Locate the cell with the specified text and output its (x, y) center coordinate. 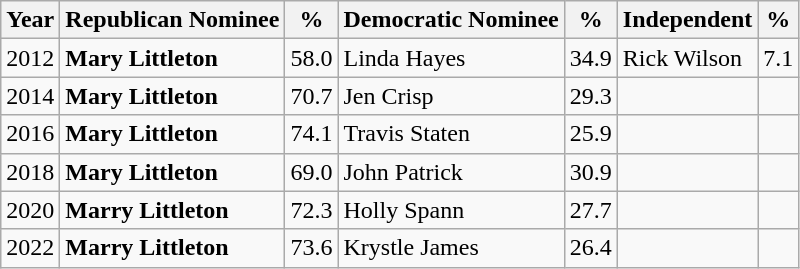
7.1 (778, 58)
26.4 (590, 248)
58.0 (312, 58)
John Patrick (451, 172)
Rick Wilson (687, 58)
2014 (30, 96)
2020 (30, 210)
69.0 (312, 172)
2012 (30, 58)
2022 (30, 248)
34.9 (590, 58)
Travis Staten (451, 134)
74.1 (312, 134)
72.3 (312, 210)
Independent (687, 20)
2018 (30, 172)
Jen Crisp (451, 96)
Linda Hayes (451, 58)
30.9 (590, 172)
2016 (30, 134)
Republican Nominee (172, 20)
29.3 (590, 96)
25.9 (590, 134)
27.7 (590, 210)
Holly Spann (451, 210)
Democratic Nominee (451, 20)
Year (30, 20)
73.6 (312, 248)
70.7 (312, 96)
Krystle James (451, 248)
